Scan for the cell matching the given text and deliver its (X, Y) coordinate at center. 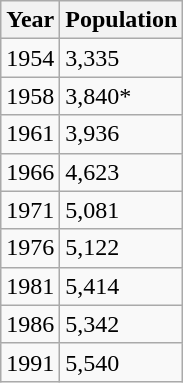
Year (30, 20)
1954 (30, 58)
3,840* (122, 96)
1991 (30, 362)
5,081 (122, 210)
1971 (30, 210)
3,936 (122, 134)
5,342 (122, 324)
1986 (30, 324)
5,540 (122, 362)
1981 (30, 286)
1961 (30, 134)
5,122 (122, 248)
Population (122, 20)
5,414 (122, 286)
1976 (30, 248)
1958 (30, 96)
4,623 (122, 172)
1966 (30, 172)
3,335 (122, 58)
